Identify which cell holds the provided text, then report its (X, Y) central coordinate. 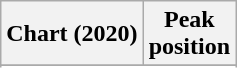
Peakposition (189, 34)
Chart (2020) (72, 34)
